Provide the (x, y) coordinate of the cell's center where the given text is located.  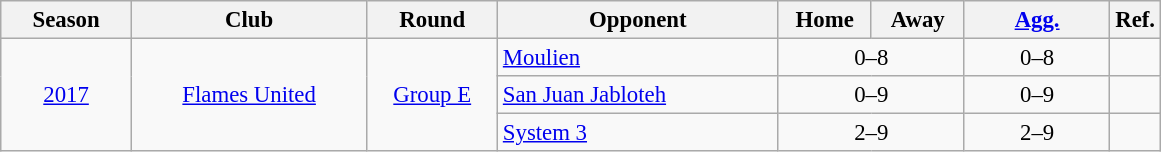
Home (824, 20)
Agg. (1037, 20)
Away (918, 20)
Flames United (249, 96)
Round (432, 20)
San Juan Jabloteh (638, 95)
Moulien (638, 58)
Ref. (1135, 20)
Club (249, 20)
Opponent (638, 20)
Season (66, 20)
System 3 (638, 133)
2017 (66, 96)
Group E (432, 96)
